Return (x, y) of the center of cell containing provided text 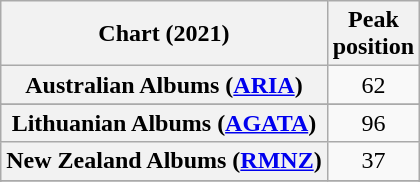
96 (373, 123)
Chart (2021) (164, 34)
37 (373, 161)
Lithuanian Albums (AGATA) (164, 123)
62 (373, 85)
Australian Albums (ARIA) (164, 85)
Peakposition (373, 34)
New Zealand Albums (RMNZ) (164, 161)
